Return [X, Y] of the center of cell containing provided text 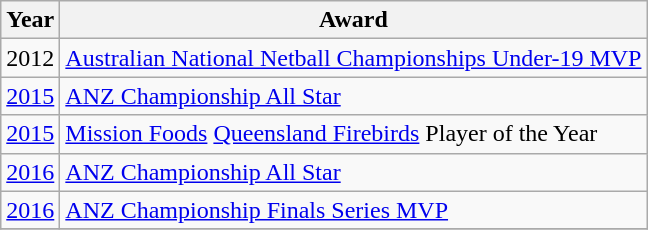
Mission Foods Queensland Firebirds Player of the Year [354, 134]
2012 [30, 58]
Australian National Netball Championships Under-19 MVP [354, 58]
Award [354, 20]
Year [30, 20]
ANZ Championship Finals Series MVP [354, 210]
